Find where the given text appears and provide that cell's center as (x, y) coordinate. 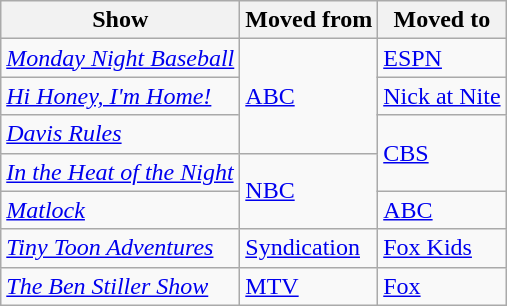
CBS (442, 153)
Monday Night Baseball (120, 58)
ESPN (442, 58)
Hi Honey, I'm Home! (120, 96)
Nick at Nite (442, 96)
Matlock (120, 210)
Show (120, 20)
Davis Rules (120, 134)
Tiny Toon Adventures (120, 248)
Moved to (442, 20)
In the Heat of the Night (120, 172)
The Ben Stiller Show (120, 286)
NBC (309, 191)
Moved from (309, 20)
MTV (309, 286)
Fox Kids (442, 248)
Syndication (309, 248)
Fox (442, 286)
